Detect which cell encompasses the target text, then output its (X, Y) center coordinate. 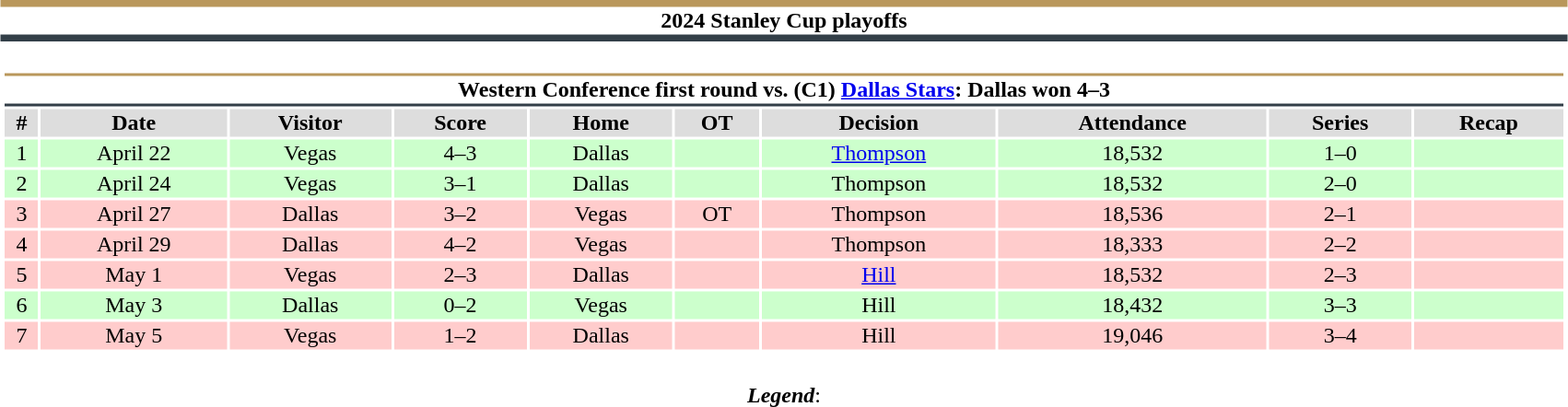
May 3 (134, 305)
3–4 (1340, 336)
4 (21, 244)
3–3 (1340, 305)
Date (134, 122)
Western Conference first round vs. (C1) Dallas Stars: Dallas won 4–3 (783, 90)
4–3 (460, 154)
3–2 (460, 215)
1–2 (460, 336)
3 (21, 215)
7 (21, 336)
18,333 (1132, 244)
April 27 (134, 215)
Score (460, 122)
2 (21, 183)
May 1 (134, 275)
6 (21, 305)
2–1 (1340, 215)
April 29 (134, 244)
# (21, 122)
2024 Stanley Cup playoffs (784, 20)
Home (601, 122)
2–2 (1340, 244)
18,536 (1132, 215)
April 22 (134, 154)
1 (21, 154)
0–2 (460, 305)
18,432 (1132, 305)
19,046 (1132, 336)
5 (21, 275)
1–0 (1340, 154)
3–1 (460, 183)
Recap (1489, 122)
2–0 (1340, 183)
Visitor (310, 122)
Decision (879, 122)
4–2 (460, 244)
Series (1340, 122)
April 24 (134, 183)
Attendance (1132, 122)
May 5 (134, 336)
